For the text-containing cell, return its midpoint in [X, Y] coordinate format. 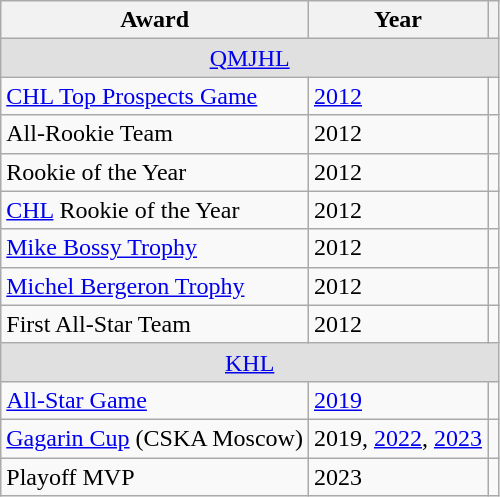
QMJHL [250, 58]
Gagarin Cup (CSKA Moscow) [155, 438]
Year [398, 20]
Award [155, 20]
CHL Top Prospects Game [155, 96]
All-Rookie Team [155, 134]
Rookie of the Year [155, 172]
2019 [398, 400]
2019, 2022, 2023 [398, 438]
2023 [398, 477]
CHL Rookie of the Year [155, 210]
First All-Star Team [155, 324]
All-Star Game [155, 400]
KHL [250, 362]
Playoff MVP [155, 477]
Mike Bossy Trophy [155, 248]
Michel Bergeron Trophy [155, 286]
